Extract the (X, Y) coordinate from the center of the cell holding the provided text.  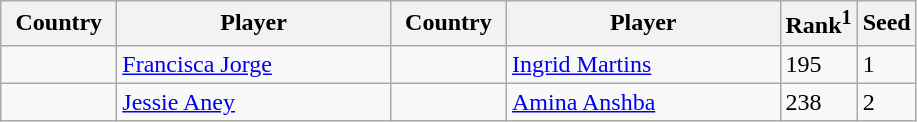
Seed (886, 24)
Rank1 (818, 24)
Ingrid Martins (643, 64)
Amina Anshba (643, 102)
195 (818, 64)
2 (886, 102)
1 (886, 64)
Francisca Jorge (254, 64)
Jessie Aney (254, 102)
238 (818, 102)
